Capture the cell that displays the provided text and extract its [x, y] central coordinate. 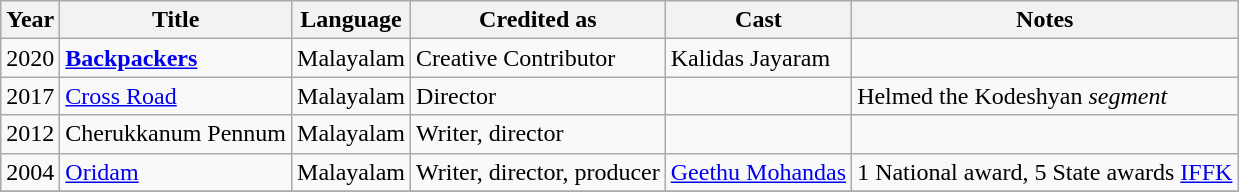
Cherukkanum Pennum [176, 134]
Geethu Mohandas [758, 172]
Director [538, 96]
Helmed the Kodeshyan segment [1045, 96]
2004 [30, 172]
Writer, director, producer [538, 172]
Cross Road [176, 96]
1 National award, 5 State awards IFFK [1045, 172]
Notes [1045, 20]
2017 [30, 96]
Year [30, 20]
2012 [30, 134]
Creative Contributor [538, 58]
2020 [30, 58]
Title [176, 20]
Credited as [538, 20]
Oridam [176, 172]
Cast [758, 20]
Kalidas Jayaram [758, 58]
Backpackers [176, 58]
Language [352, 20]
Writer, director [538, 134]
